Locate the cell with the specified text and output its (X, Y) center coordinate. 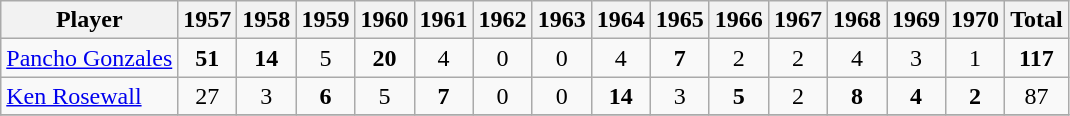
1957 (208, 20)
1967 (798, 20)
87 (1037, 96)
1970 (976, 20)
1964 (620, 20)
27 (208, 96)
Total (1037, 20)
Player (90, 20)
20 (384, 58)
1 (976, 58)
Ken Rosewall (90, 96)
8 (856, 96)
1962 (502, 20)
1968 (856, 20)
6 (326, 96)
1959 (326, 20)
1969 (916, 20)
1960 (384, 20)
51 (208, 58)
Pancho Gonzales (90, 58)
1965 (680, 20)
1963 (562, 20)
1966 (738, 20)
117 (1037, 58)
1961 (444, 20)
1958 (266, 20)
